Capture the cell that displays the provided text and extract its (x, y) central coordinate. 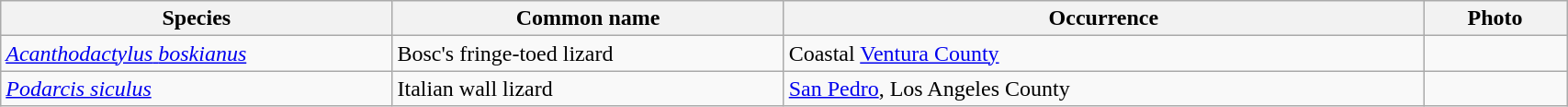
Occurrence (1103, 18)
Podarcis siculus (197, 89)
Italian wall lizard (588, 89)
Bosc's fringe-toed lizard (588, 53)
San Pedro, Los Angeles County (1103, 89)
Photo (1495, 18)
Species (197, 18)
Coastal Ventura County (1103, 53)
Common name (588, 18)
Acanthodactylus boskianus (197, 53)
